Find where the given text appears and provide that cell's center as (X, Y) coordinate. 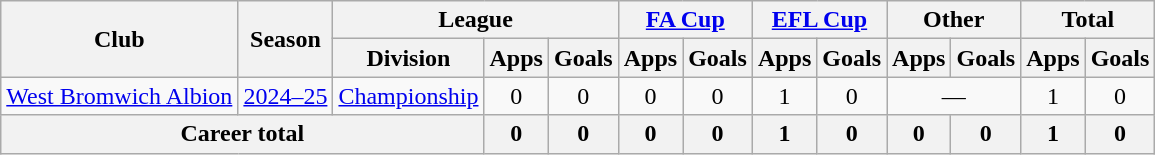
Season (286, 39)
Total (1088, 20)
FA Cup (685, 20)
West Bromwich Albion (120, 96)
Club (120, 39)
Division (408, 58)
League (476, 20)
— (954, 96)
2024–25 (286, 96)
Career total (242, 134)
EFL Cup (819, 20)
Other (954, 20)
Championship (408, 96)
